Extract the (x, y) coordinate from the center of the cell holding the provided text.  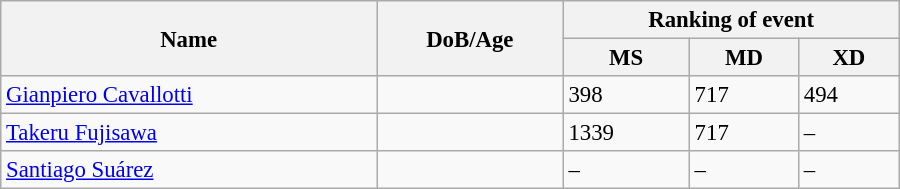
MS (626, 58)
Takeru Fujisawa (189, 133)
XD (848, 58)
Ranking of event (731, 20)
398 (626, 95)
494 (848, 95)
Santiago Suárez (189, 170)
Name (189, 38)
DoB/Age (470, 38)
MD (744, 58)
Gianpiero Cavallotti (189, 95)
1339 (626, 133)
